Determine the [X, Y] coordinate at the center of the cell enclosing the given text.  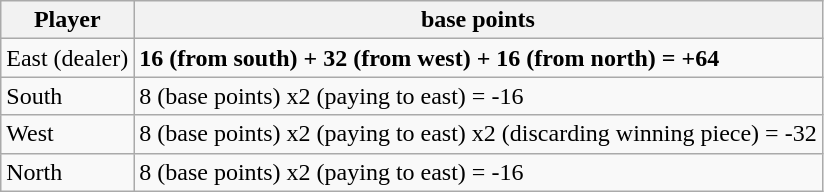
North [68, 172]
South [68, 96]
16 (from south) + 32 (from west) + 16 (from north) = +64 [478, 58]
Player [68, 20]
8 (base points) x2 (paying to east) x2 (discarding winning piece) = -32 [478, 134]
East (dealer) [68, 58]
West [68, 134]
base points [478, 20]
